From the cell containing the given text, extract its center point as (x, y) coordinate. 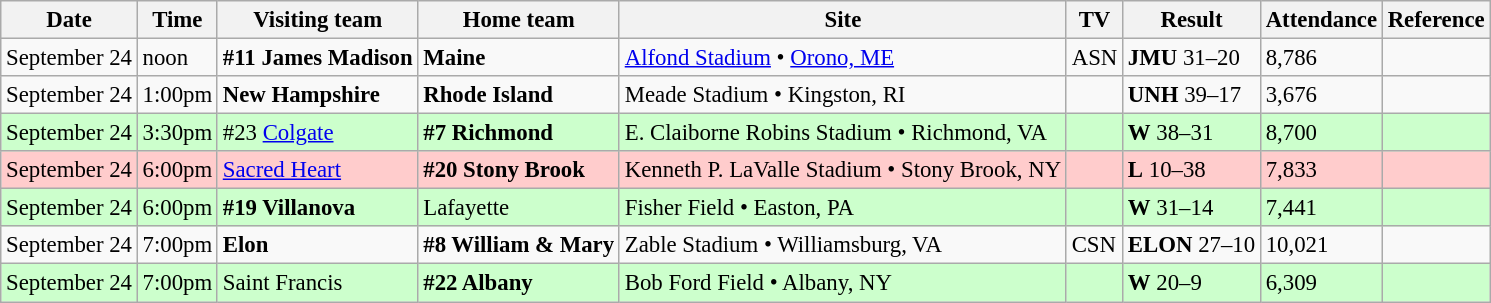
#23 Colgate (317, 133)
New Hampshire (317, 95)
L 10–38 (1192, 170)
E. Claiborne Robins Stadium • Richmond, VA (842, 133)
ASN (1094, 58)
#8 William & Mary (518, 245)
Sacred Heart (317, 170)
Site (842, 20)
10,021 (1321, 245)
Visiting team (317, 20)
7,441 (1321, 208)
Kenneth P. LaValle Stadium • Stony Brook, NY (842, 170)
Reference (1436, 20)
6,309 (1321, 283)
Home team (518, 20)
Zable Stadium • Williamsburg, VA (842, 245)
UNH 39–17 (1192, 95)
W 20–9 (1192, 283)
Result (1192, 20)
Bob Ford Field • Albany, NY (842, 283)
Date (69, 20)
Attendance (1321, 20)
Time (177, 20)
#7 Richmond (518, 133)
7,833 (1321, 170)
Elon (317, 245)
W 38–31 (1192, 133)
Fisher Field • Easton, PA (842, 208)
Maine (518, 58)
1:00pm (177, 95)
Lafayette (518, 208)
Rhode Island (518, 95)
noon (177, 58)
#19 Villanova (317, 208)
#11 James Madison (317, 58)
ELON 27–10 (1192, 245)
#20 Stony Brook (518, 170)
3:30pm (177, 133)
CSN (1094, 245)
Meade Stadium • Kingston, RI (842, 95)
#22 Albany (518, 283)
8,786 (1321, 58)
TV (1094, 20)
8,700 (1321, 133)
JMU 31–20 (1192, 58)
Alfond Stadium • Orono, ME (842, 58)
Saint Francis (317, 283)
3,676 (1321, 95)
W 31–14 (1192, 208)
